Scan for the cell matching the given text and deliver its [X, Y] coordinate at center. 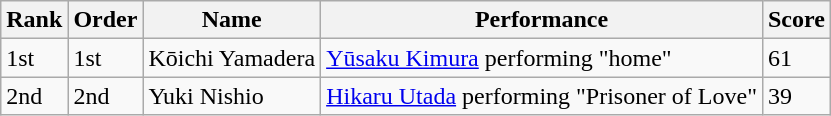
Hikaru Utada performing "Prisoner of Love" [542, 96]
Order [106, 20]
Name [232, 20]
61 [796, 58]
Rank [34, 20]
Performance [542, 20]
Yūsaku Kimura performing "home" [542, 58]
Yuki Nishio [232, 96]
Score [796, 20]
Kōichi Yamadera [232, 58]
39 [796, 96]
